From the cell containing the given text, extract its center point as (x, y) coordinate. 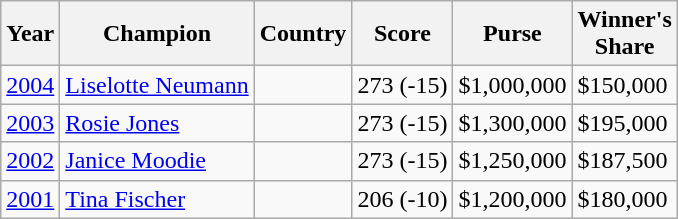
$1,300,000 (512, 123)
Winner'sShare (624, 34)
Tina Fischer (157, 199)
Score (402, 34)
Country (303, 34)
2003 (30, 123)
$1,250,000 (512, 161)
$195,000 (624, 123)
$180,000 (624, 199)
Liselotte Neumann (157, 85)
2001 (30, 199)
Champion (157, 34)
2002 (30, 161)
Janice Moodie (157, 161)
Year (30, 34)
$187,500 (624, 161)
$1,000,000 (512, 85)
2004 (30, 85)
Purse (512, 34)
Rosie Jones (157, 123)
$1,200,000 (512, 199)
$150,000 (624, 85)
206 (-10) (402, 199)
